Return (X, Y) of the center of cell containing provided text 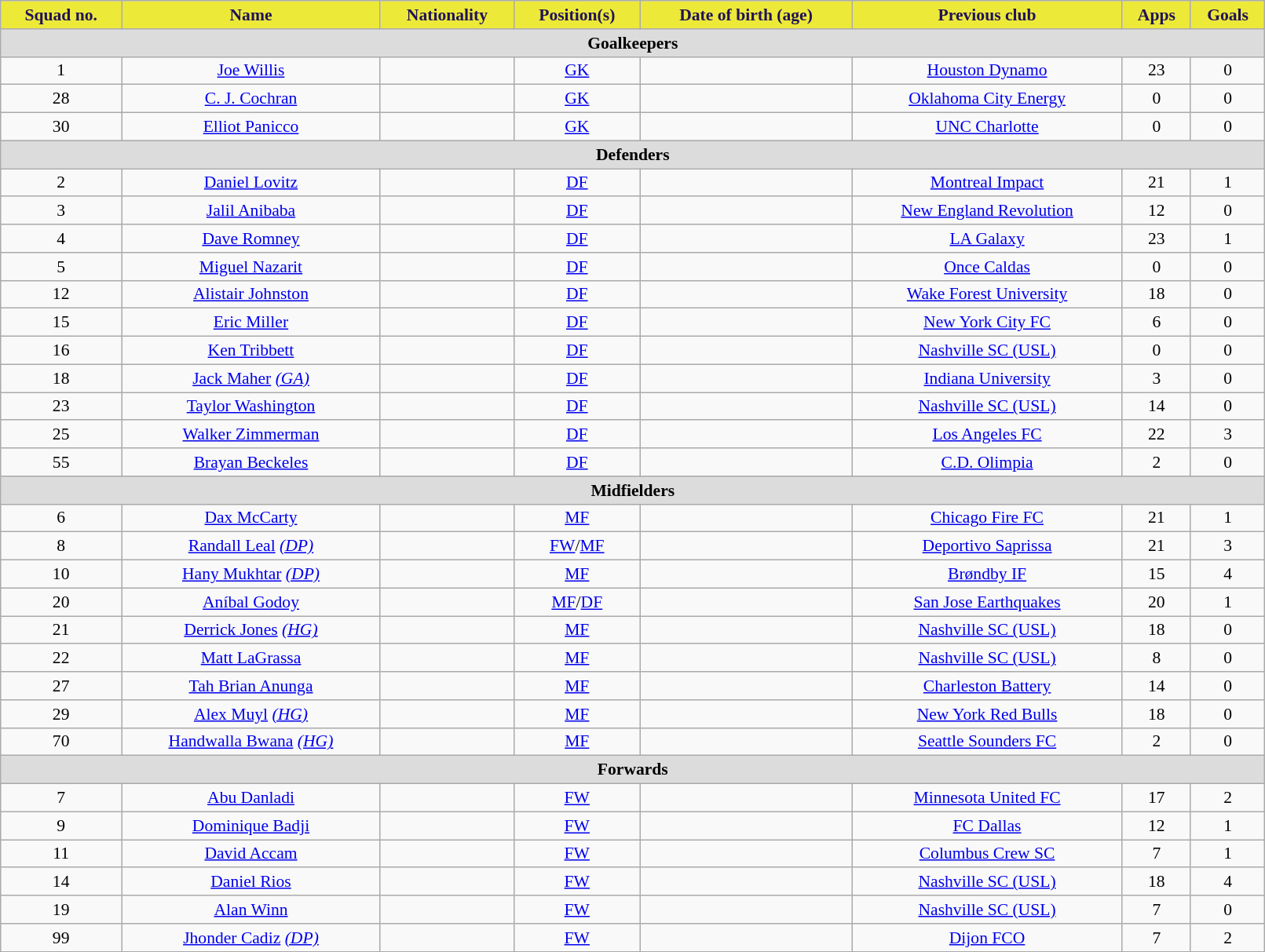
Taylor Washington (251, 407)
Oklahoma City Energy (987, 99)
Alistair Johnston (251, 294)
27 (61, 686)
LA Galaxy (987, 239)
Miguel Nazarit (251, 267)
UNC Charlotte (987, 127)
70 (61, 742)
Montreal Impact (987, 183)
Daniel Rios (251, 882)
Indiana University (987, 378)
Defenders (633, 155)
Once Caldas (987, 267)
19 (61, 910)
Handwalla Bwana (HG) (251, 742)
MF/DF (576, 602)
Alex Muyl (HG) (251, 714)
Apps (1156, 15)
Forwards (633, 770)
Hany Mukhtar (DP) (251, 574)
55 (61, 462)
Goals (1227, 15)
FC Dallas (987, 826)
Columbus Crew SC (987, 854)
New York City FC (987, 323)
Ken Tribbett (251, 351)
Daniel Lovitz (251, 183)
Walker Zimmerman (251, 435)
29 (61, 714)
17 (1156, 798)
Aníbal Godoy (251, 602)
Brøndby IF (987, 574)
10 (61, 574)
Dominique Badji (251, 826)
11 (61, 854)
Brayan Beckeles (251, 462)
Goalkeepers (633, 43)
Los Angeles FC (987, 435)
San Jose Earthquakes (987, 602)
Joe Willis (251, 71)
Alan Winn (251, 910)
99 (61, 938)
Houston Dynamo (987, 71)
Nationality (447, 15)
Date of birth (age) (746, 15)
Dax McCarty (251, 518)
Previous club (987, 15)
Seattle Sounders FC (987, 742)
Tah Brian Anunga (251, 686)
30 (61, 127)
Name (251, 15)
Derrick Jones (HG) (251, 630)
Abu Danladi (251, 798)
Chicago Fire FC (987, 518)
Eric Miller (251, 323)
25 (61, 435)
Matt LaGrassa (251, 658)
Minnesota United FC (987, 798)
Wake Forest University (987, 294)
Dijon FCO (987, 938)
Elliot Panicco (251, 127)
Dave Romney (251, 239)
David Accam (251, 854)
Jhonder Cadiz (DP) (251, 938)
9 (61, 826)
Jalil Anibaba (251, 211)
16 (61, 351)
C.D. Olimpia (987, 462)
28 (61, 99)
FW/MF (576, 546)
C. J. Cochran (251, 99)
Deportivo Saprissa (987, 546)
Randall Leal (DP) (251, 546)
Charleston Battery (987, 686)
New York Red Bulls (987, 714)
New England Revolution (987, 211)
Jack Maher (GA) (251, 378)
5 (61, 267)
Midfielders (633, 491)
Position(s) (576, 15)
Squad no. (61, 15)
